Detect which cell encompasses the target text, then output its (X, Y) center coordinate. 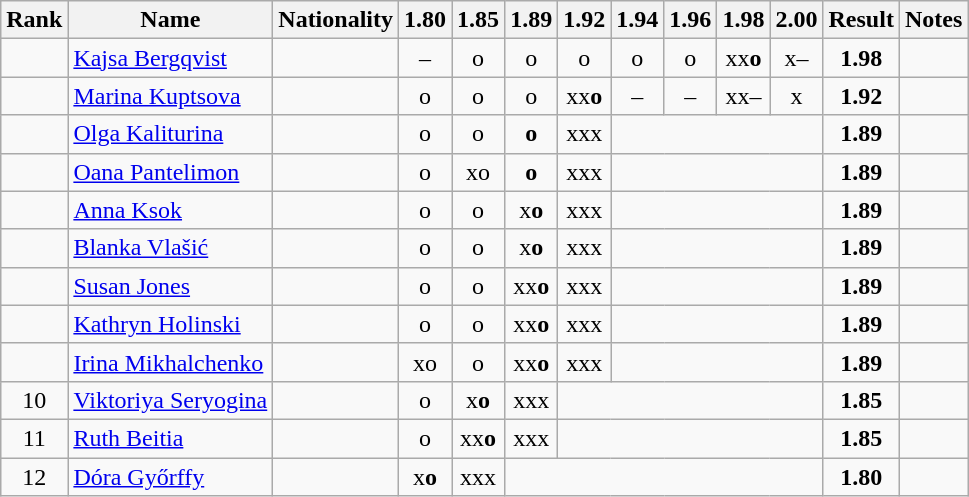
10 (34, 400)
Notes (933, 20)
x (796, 96)
Marina Kuptsova (170, 96)
Rank (34, 20)
Kathryn Holinski (170, 324)
Result (861, 20)
Blanka Vlašić (170, 248)
Nationality (336, 20)
1.94 (638, 20)
12 (34, 477)
2.00 (796, 20)
xx– (744, 96)
11 (34, 438)
Viktoriya Seryogina (170, 400)
Kajsa Bergqvist (170, 58)
Susan Jones (170, 286)
1.96 (690, 20)
Anna Ksok (170, 210)
Oana Pantelimon (170, 172)
Dóra Győrffy (170, 477)
Olga Kaliturina (170, 134)
Name (170, 20)
Irina Mikhalchenko (170, 362)
Ruth Beitia (170, 438)
x– (796, 58)
